Locate the cell with the specified text and output its (x, y) center coordinate. 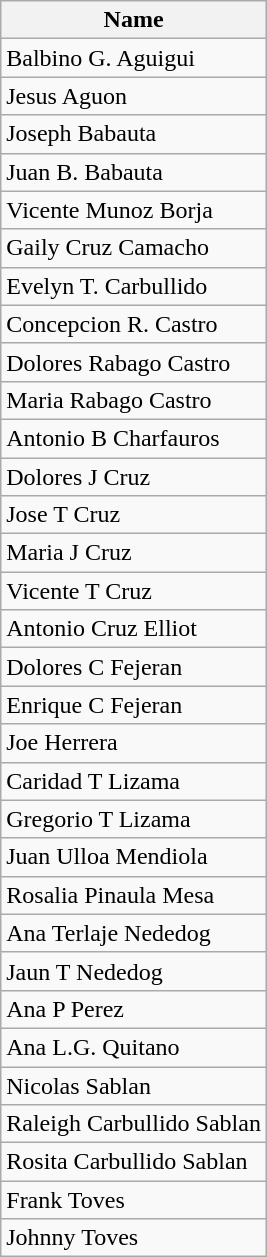
Enrique C Fejeran (134, 705)
Antonio B Charfauros (134, 438)
Raleigh Carbullido Sablan (134, 1124)
Name (134, 20)
Dolores C Fejeran (134, 667)
Jose T Cruz (134, 515)
Balbino G. Aguigui (134, 58)
Jaun T Nededog (134, 971)
Nicolas Sablan (134, 1085)
Ana Terlaje Nededog (134, 933)
Rosalia Pinaula Mesa (134, 895)
Dolores Rabago Castro (134, 362)
Evelyn T. Carbullido (134, 286)
Dolores J Cruz (134, 477)
Frank Toves (134, 1200)
Gregorio T Lizama (134, 819)
Juan B. Babauta (134, 172)
Juan Ulloa Mendiola (134, 857)
Gaily Cruz Camacho (134, 248)
Concepcion R. Castro (134, 324)
Ana L.G. Quitano (134, 1047)
Joseph Babauta (134, 134)
Antonio Cruz Elliot (134, 629)
Maria J Cruz (134, 553)
Caridad T Lizama (134, 781)
Maria Rabago Castro (134, 400)
Ana P Perez (134, 1009)
Jesus Aguon (134, 96)
Vicente T Cruz (134, 591)
Johnny Toves (134, 1238)
Joe Herrera (134, 743)
Rosita Carbullido Sablan (134, 1162)
Vicente Munoz Borja (134, 210)
